Provide the (x, y) coordinate of the cell's center where the given text is located.  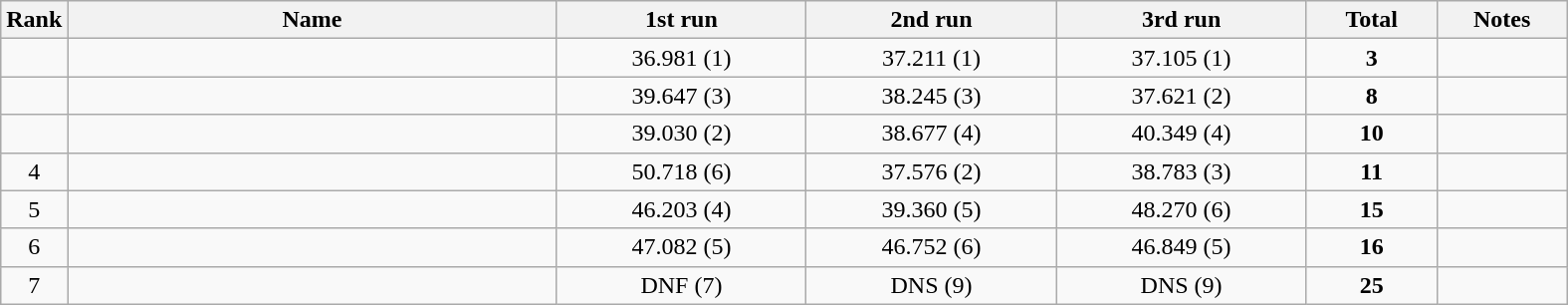
3 (1372, 58)
11 (1372, 171)
1st run (681, 20)
50.718 (6) (681, 171)
Rank (34, 20)
3rd run (1181, 20)
5 (34, 209)
4 (34, 171)
46.203 (4) (681, 209)
7 (34, 285)
38.677 (4) (932, 134)
40.349 (4) (1181, 134)
DNF (7) (681, 285)
39.030 (2) (681, 134)
39.360 (5) (932, 209)
37.105 (1) (1181, 58)
25 (1372, 285)
16 (1372, 247)
46.849 (5) (1181, 247)
6 (34, 247)
37.211 (1) (932, 58)
37.621 (2) (1181, 96)
8 (1372, 96)
48.270 (6) (1181, 209)
39.647 (3) (681, 96)
37.576 (2) (932, 171)
15 (1372, 209)
Name (313, 20)
10 (1372, 134)
2nd run (932, 20)
Notes (1501, 20)
47.082 (5) (681, 247)
38.783 (3) (1181, 171)
36.981 (1) (681, 58)
38.245 (3) (932, 96)
Total (1372, 20)
46.752 (6) (932, 247)
